Locate the cell with the specified text and output its (X, Y) center coordinate. 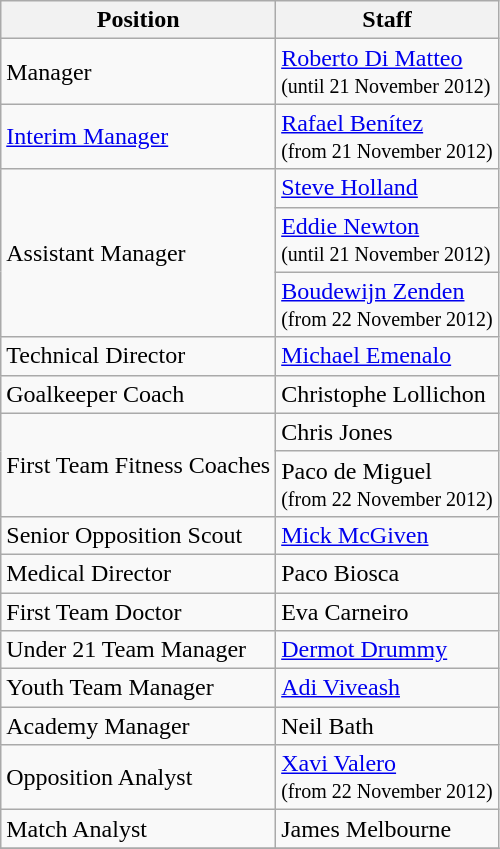
Opposition Analyst (138, 778)
Michael Emenalo (388, 356)
Assistant Manager (138, 253)
Adi Viveash (388, 688)
Paco de Miguel (from 22 November 2012) (388, 484)
Xavi Valero (from 22 November 2012) (388, 778)
Under 21 Team Manager (138, 650)
James Melbourne (388, 829)
Neil Bath (388, 726)
Mick McGiven (388, 535)
Rafael Benítez (from 21 November 2012) (388, 136)
Academy Manager (138, 726)
Match Analyst (138, 829)
Senior Opposition Scout (138, 535)
Eva Carneiro (388, 611)
Technical Director (138, 356)
Youth Team Manager (138, 688)
First Team Doctor (138, 611)
Paco Biosca (388, 573)
Chris Jones (388, 432)
Staff (388, 20)
Boudewijn Zenden (from 22 November 2012) (388, 304)
Position (138, 20)
Manager (138, 72)
Roberto Di Matteo (until 21 November 2012) (388, 72)
First Team Fitness Coaches (138, 464)
Medical Director (138, 573)
Steve Holland (388, 188)
Goalkeeper Coach (138, 394)
Interim Manager (138, 136)
Eddie Newton (until 21 November 2012) (388, 240)
Christophe Lollichon (388, 394)
Dermot Drummy (388, 650)
